Pinpoint the cell where the given text exists, returning its [x, y] midpoint coordinate. 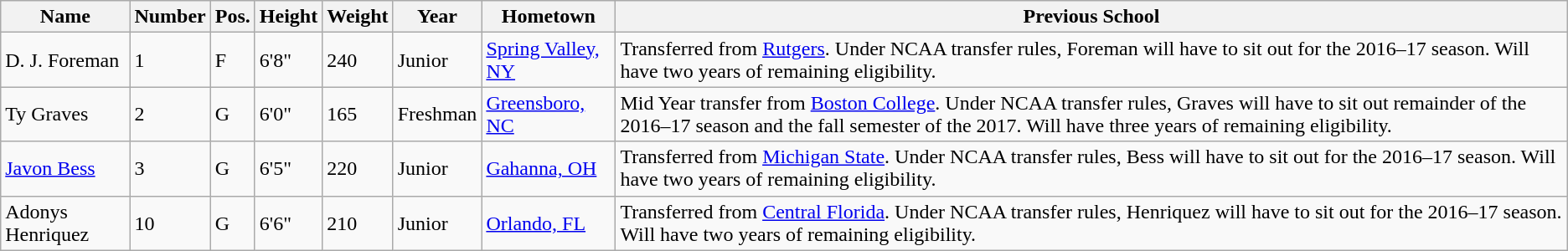
10 [170, 223]
F [233, 60]
Hometown [549, 17]
Pos. [233, 17]
Name [65, 17]
6'6" [288, 223]
2 [170, 114]
Freshman [437, 114]
Previous School [1091, 17]
Year [437, 17]
Height [288, 17]
3 [170, 169]
Weight [358, 17]
165 [358, 114]
Ty Graves [65, 114]
6'0" [288, 114]
Spring Valley, NY [549, 60]
Adonys Henriquez [65, 223]
Javon Bess [65, 169]
Orlando, FL [549, 223]
D. J. Foreman [65, 60]
220 [358, 169]
210 [358, 223]
Number [170, 17]
1 [170, 60]
6'5" [288, 169]
240 [358, 60]
6'8" [288, 60]
Gahanna, OH [549, 169]
Greensboro, NC [549, 114]
